Extract the [X, Y] coordinate from the center of the cell holding the provided text.  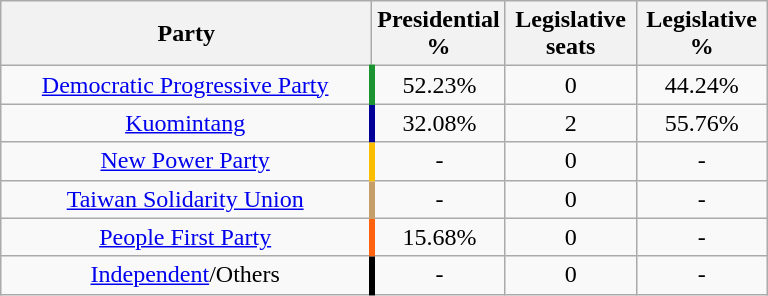
32.08% [438, 123]
2 [570, 123]
New Power Party [186, 161]
15.68% [438, 237]
Presidential % [438, 34]
Kuomintang [186, 123]
Independent/Others [186, 275]
Legislative seats [570, 34]
Party [186, 34]
Legislative % [702, 34]
Democratic Progressive Party [186, 85]
52.23% [438, 85]
55.76% [702, 123]
44.24% [702, 85]
Taiwan Solidarity Union [186, 199]
People First Party [186, 237]
